Provide the (x, y) coordinate of the cell's center where the given text is located.  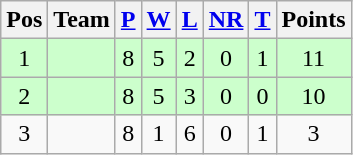
T (262, 20)
Team (82, 20)
P (128, 20)
Pos (24, 20)
6 (190, 134)
10 (314, 96)
NR (226, 20)
11 (314, 58)
W (158, 20)
L (190, 20)
Points (314, 20)
